Locate the cell with the specified text and output its [X, Y] center coordinate. 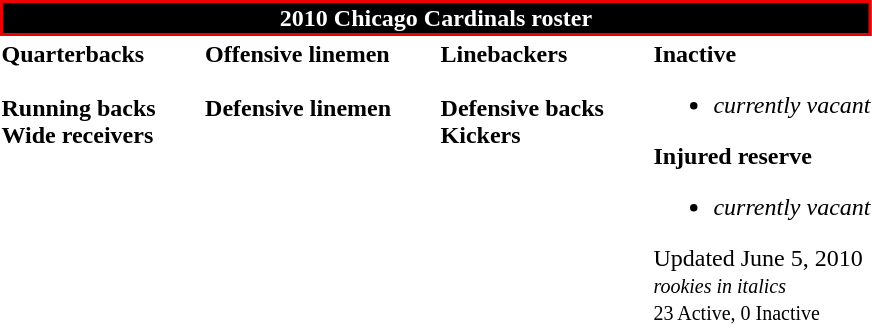
2010 Chicago Cardinals roster [436, 18]
